Provide the [X, Y] coordinate of the cell's center where the given text is located.  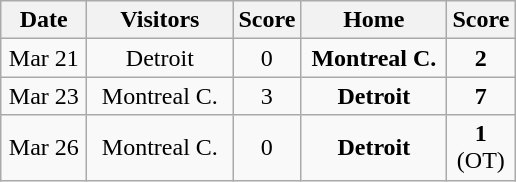
Mar 21 [44, 58]
Mar 26 [44, 148]
3 [267, 96]
1 (OT) [481, 148]
Visitors [160, 20]
Mar 23 [44, 96]
Date [44, 20]
Home [374, 20]
7 [481, 96]
2 [481, 58]
